From the cell containing the given text, extract its center point as [X, Y] coordinate. 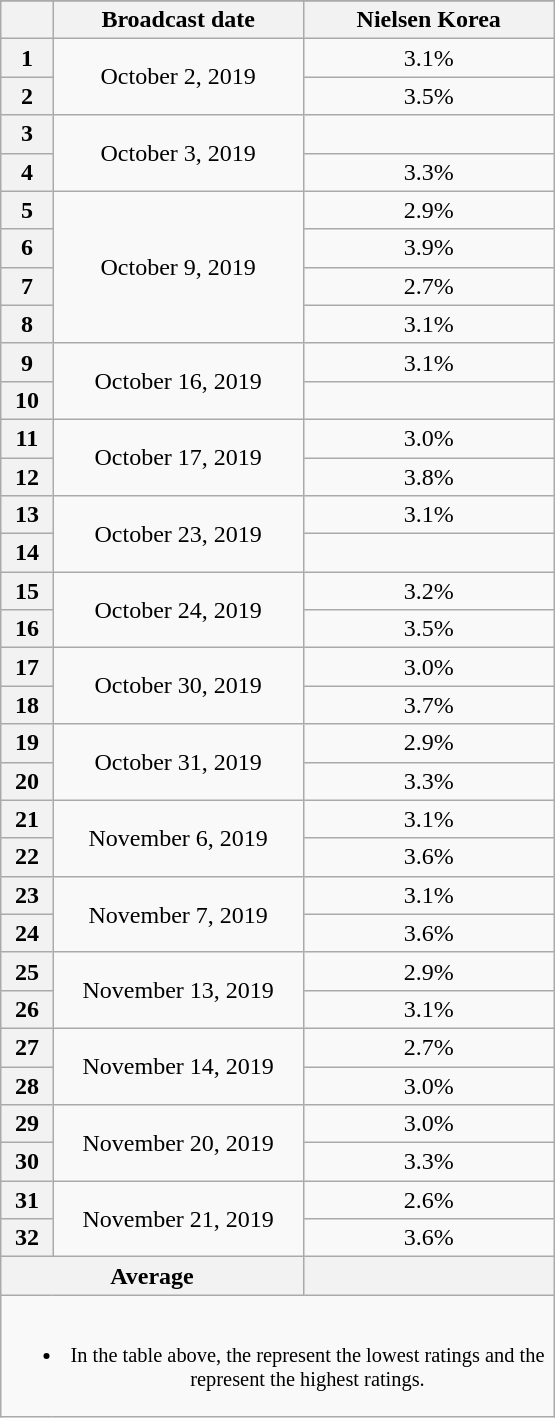
22 [27, 857]
2 [27, 96]
October 2, 2019 [178, 77]
21 [27, 819]
November 7, 2019 [178, 914]
20 [27, 781]
15 [27, 591]
11 [27, 438]
October 17, 2019 [178, 457]
10 [27, 400]
Average [152, 1276]
November 21, 2019 [178, 1219]
November 6, 2019 [178, 838]
25 [27, 971]
30 [27, 1162]
1 [27, 58]
November 13, 2019 [178, 990]
19 [27, 743]
October 31, 2019 [178, 762]
Broadcast date [178, 20]
2.6% [428, 1200]
18 [27, 705]
17 [27, 667]
7 [27, 286]
3.7% [428, 705]
3.2% [428, 591]
October 23, 2019 [178, 534]
5 [27, 210]
November 20, 2019 [178, 1143]
3 [27, 134]
3.9% [428, 248]
9 [27, 362]
8 [27, 324]
14 [27, 553]
In the table above, the represent the lowest ratings and the represent the highest ratings. [278, 1356]
October 9, 2019 [178, 267]
12 [27, 477]
29 [27, 1124]
28 [27, 1085]
3.8% [428, 477]
October 16, 2019 [178, 381]
Nielsen Korea [428, 20]
October 30, 2019 [178, 686]
26 [27, 1009]
24 [27, 933]
November 14, 2019 [178, 1066]
32 [27, 1238]
31 [27, 1200]
October 24, 2019 [178, 610]
23 [27, 895]
6 [27, 248]
16 [27, 629]
13 [27, 515]
October 3, 2019 [178, 153]
4 [27, 172]
27 [27, 1047]
